Find where the given text appears and provide that cell's center as [x, y] coordinate. 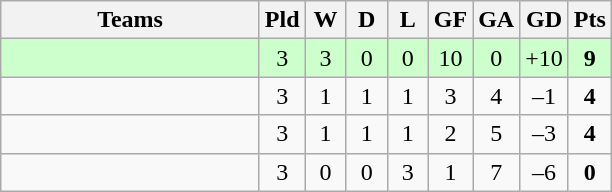
5 [496, 134]
+10 [544, 58]
–1 [544, 96]
GF [450, 20]
GD [544, 20]
D [366, 20]
Pts [590, 20]
W [326, 20]
7 [496, 172]
GA [496, 20]
Pld [282, 20]
–6 [544, 172]
10 [450, 58]
–3 [544, 134]
Teams [130, 20]
2 [450, 134]
9 [590, 58]
L [408, 20]
